Return [X, Y] of the center of cell containing provided text 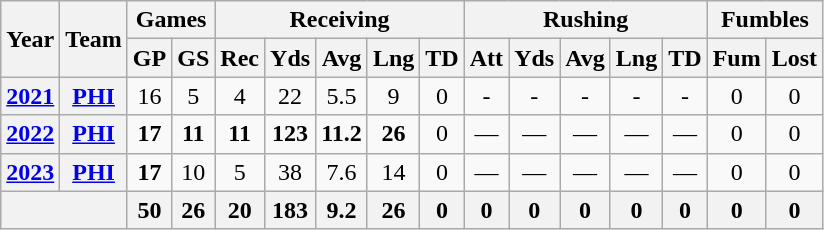
10 [194, 172]
Rushing [586, 20]
Team [94, 39]
Rec [240, 58]
22 [290, 96]
Year [30, 39]
Lost [794, 58]
183 [290, 210]
Games [170, 20]
123 [290, 134]
16 [149, 96]
9 [393, 96]
2021 [30, 96]
38 [290, 172]
11.2 [342, 134]
GP [149, 58]
GS [194, 58]
20 [240, 210]
9.2 [342, 210]
2023 [30, 172]
7.6 [342, 172]
Fumbles [764, 20]
Receiving [340, 20]
50 [149, 210]
5.5 [342, 96]
Att [486, 58]
14 [393, 172]
Fum [736, 58]
2022 [30, 134]
4 [240, 96]
